From the cell containing the given text, extract its center point as (X, Y) coordinate. 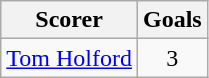
3 (172, 58)
Goals (172, 20)
Tom Holford (70, 58)
Scorer (70, 20)
